Pinpoint the cell where the given text exists, returning its [X, Y] midpoint coordinate. 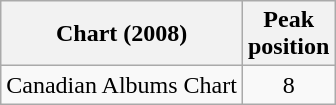
Canadian Albums Chart [122, 85]
8 [288, 85]
Peakposition [288, 34]
Chart (2008) [122, 34]
